Capture the cell that displays the provided text and extract its (x, y) central coordinate. 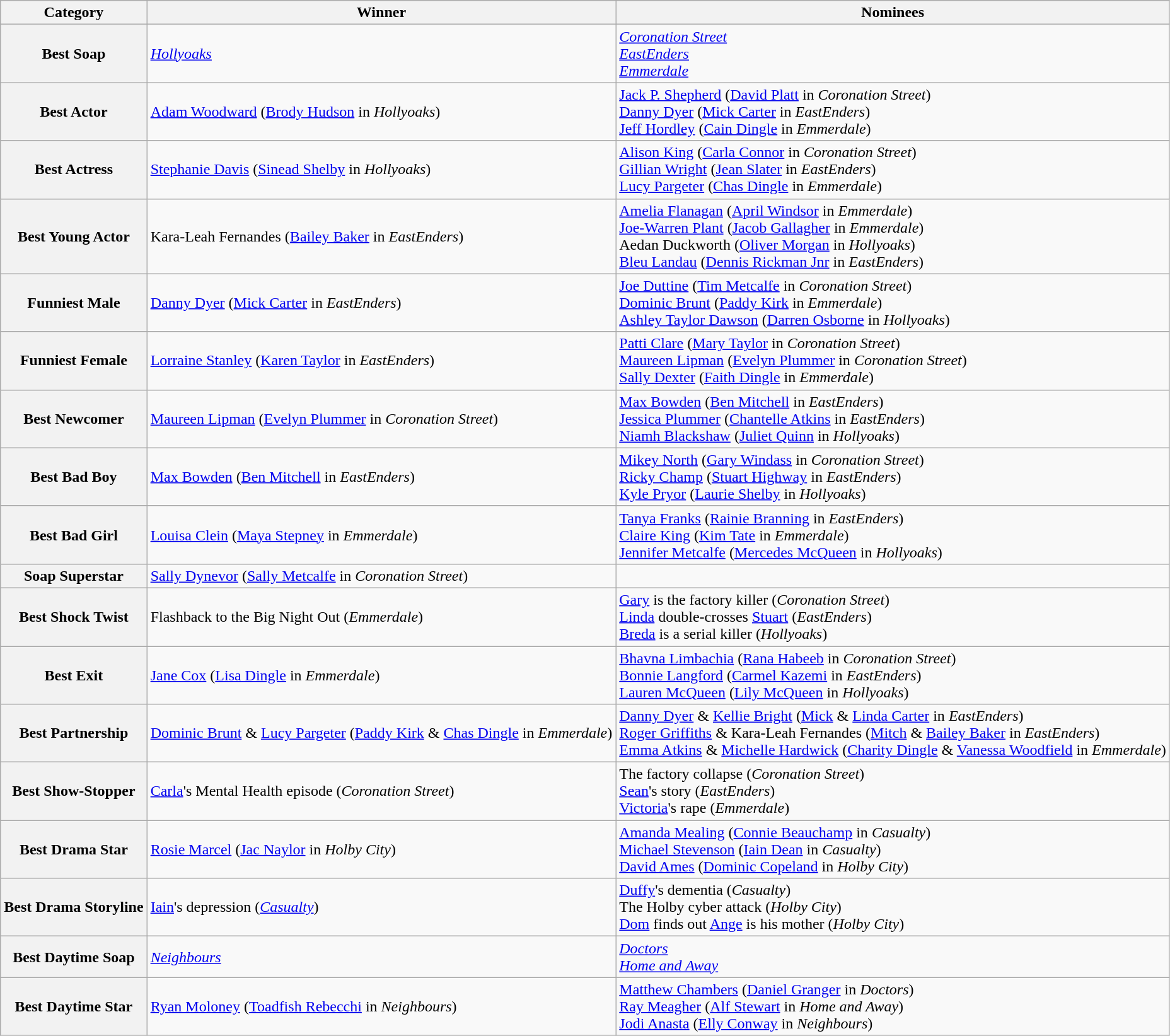
Kara-Leah Fernandes (Bailey Baker in EastEnders) (381, 236)
The factory collapse (Coronation Street)Sean's story (EastEnders)Victoria's rape (Emmerdale) (893, 791)
Nominees (893, 13)
Duffy's dementia (Casualty)The Holby cyber attack (Holby City)Dom finds out Ange is his mother (Holby City) (893, 907)
Danny Dyer (Mick Carter in EastEnders) (381, 303)
Iain's depression (Casualty) (381, 907)
Patti Clare (Mary Taylor in Coronation Street)Maureen Lipman (Evelyn Plummer in Coronation Street)Sally Dexter (Faith Dingle in Emmerdale) (893, 361)
Best Daytime Soap (74, 957)
Funniest Female (74, 361)
Best Actor (74, 112)
Coronation StreetEastEndersEmmerdale (893, 54)
Best Drama Star (74, 849)
Best Newcomer (74, 419)
Best Shock Twist (74, 617)
Best Partnership (74, 733)
Alison King (Carla Connor in Coronation Street)Gillian Wright (Jean Slater in EastEnders)Lucy Pargeter (Chas Dingle in Emmerdale) (893, 170)
Soap Superstar (74, 576)
Bhavna Limbachia (Rana Habeeb in Coronation Street)Bonnie Langford (Carmel Kazemi in EastEnders)Lauren McQueen (Lily McQueen in Hollyoaks) (893, 675)
Amanda Mealing (Connie Beauchamp in Casualty)Michael Stevenson (Iain Dean in Casualty)David Ames (Dominic Copeland in Holby City) (893, 849)
Sally Dynevor (Sally Metcalfe in Coronation Street) (381, 576)
Doctors Home and Away (893, 957)
Best Show-Stopper (74, 791)
Maureen Lipman (Evelyn Plummer in Coronation Street) (381, 419)
Tanya Franks (Rainie Branning in EastEnders)Claire King (Kim Tate in Emmerdale)Jennifer Metcalfe (Mercedes McQueen in Hollyoaks) (893, 535)
Best Bad Girl (74, 535)
Gary is the factory killer (Coronation Street)Linda double-crosses Stuart (EastEnders)Breda is a serial killer (Hollyoaks) (893, 617)
Best Exit (74, 675)
Ryan Moloney (Toadfish Rebecchi in Neighbours) (381, 1006)
Best Daytime Star (74, 1006)
Winner (381, 13)
Louisa Clein (Maya Stepney in Emmerdale) (381, 535)
Matthew Chambers (Daniel Granger in Doctors)Ray Meagher (Alf Stewart in Home and Away)Jodi Anasta (Elly Conway in Neighbours) (893, 1006)
Best Actress (74, 170)
Mikey North (Gary Windass in Coronation Street)Ricky Champ (Stuart Highway in EastEnders)Kyle Pryor (Laurie Shelby in Hollyoaks) (893, 477)
Category (74, 13)
Rosie Marcel (Jac Naylor in Holby City) (381, 849)
Jack P. Shepherd (David Platt in Coronation Street)Danny Dyer (Mick Carter in EastEnders)Jeff Hordley (Cain Dingle in Emmerdale) (893, 112)
Best Young Actor (74, 236)
Flashback to the Big Night Out (Emmerdale) (381, 617)
Joe Duttine (Tim Metcalfe in Coronation Street)Dominic Brunt (Paddy Kirk in Emmerdale)Ashley Taylor Dawson (Darren Osborne in Hollyoaks) (893, 303)
Dominic Brunt & Lucy Pargeter (Paddy Kirk & Chas Dingle in Emmerdale) (381, 733)
Best Drama Storyline (74, 907)
Max Bowden (Ben Mitchell in EastEnders)Jessica Plummer (Chantelle Atkins in EastEnders)Niamh Blackshaw (Juliet Quinn in Hollyoaks) (893, 419)
Jane Cox (Lisa Dingle in Emmerdale) (381, 675)
Neighbours (381, 957)
Stephanie Davis (Sinead Shelby in Hollyoaks) (381, 170)
Lorraine Stanley (Karen Taylor in EastEnders) (381, 361)
Max Bowden (Ben Mitchell in EastEnders) (381, 477)
Carla's Mental Health episode (Coronation Street) (381, 791)
Best Soap (74, 54)
Hollyoaks (381, 54)
Adam Woodward (Brody Hudson in Hollyoaks) (381, 112)
Best Bad Boy (74, 477)
Funniest Male (74, 303)
